Provide the (x, y) coordinate of the cell's center where the given text is located.  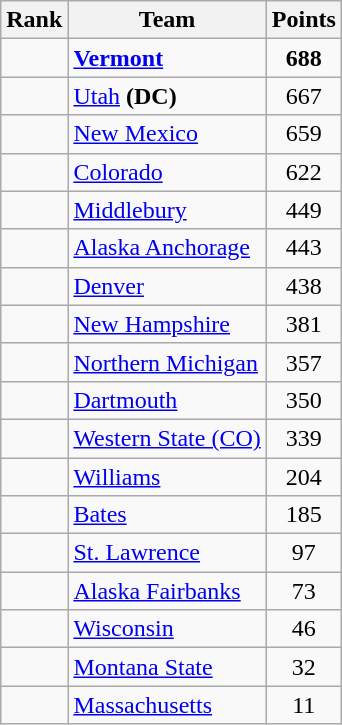
Western State (CO) (167, 438)
339 (304, 438)
449 (304, 210)
32 (304, 667)
Massachusetts (167, 705)
357 (304, 362)
381 (304, 324)
667 (304, 96)
Dartmouth (167, 400)
Northern Michigan (167, 362)
Rank (34, 20)
Team (167, 20)
New Mexico (167, 134)
11 (304, 705)
Points (304, 20)
622 (304, 172)
Colorado (167, 172)
Williams (167, 477)
Bates (167, 515)
Wisconsin (167, 629)
46 (304, 629)
Alaska Fairbanks (167, 591)
Denver (167, 286)
438 (304, 286)
Montana State (167, 667)
659 (304, 134)
97 (304, 553)
350 (304, 400)
Middlebury (167, 210)
St. Lawrence (167, 553)
Alaska Anchorage (167, 248)
204 (304, 477)
New Hampshire (167, 324)
443 (304, 248)
Utah (DC) (167, 96)
73 (304, 591)
Vermont (167, 58)
185 (304, 515)
688 (304, 58)
